Return the [x, y] coordinate for the center point of the cell that contains the specified text.  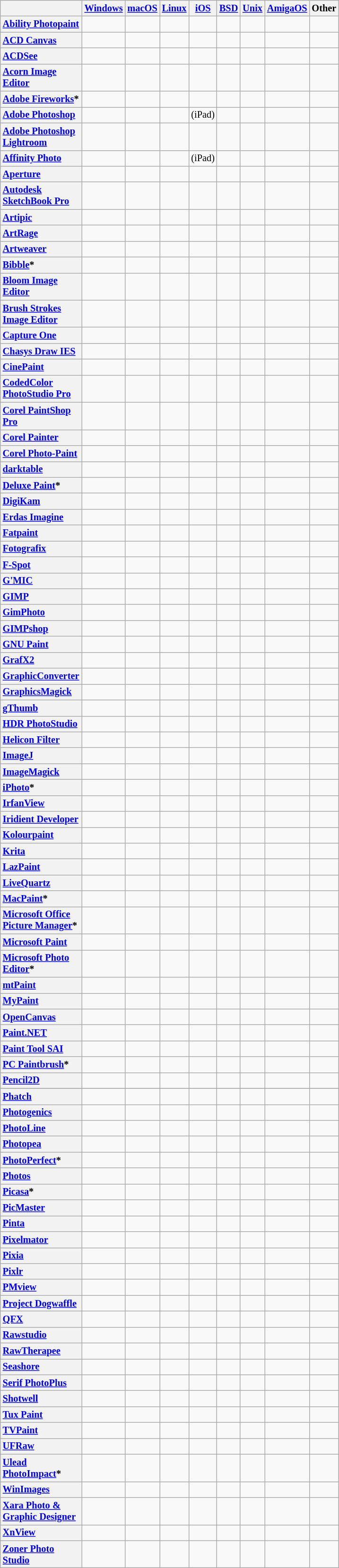
Photopea [42, 1144]
Rawstudio [42, 1335]
Ability Photopaint [42, 24]
Ulead PhotoImpact* [42, 1468]
Seashore [42, 1367]
Phatch [42, 1096]
Erdas Imagine [42, 517]
Shotwell [42, 1398]
Tux Paint [42, 1414]
Unix [252, 8]
GNU Paint [42, 644]
WinImages [42, 1490]
Adobe Photoshop [42, 115]
Corel PaintShop Pro [42, 416]
GraphicsMagick [42, 692]
Adobe Fireworks* [42, 99]
Paint.NET [42, 1033]
ImageMagick [42, 772]
Kolourpaint [42, 835]
ACD Canvas [42, 40]
Brush Strokes Image Editor [42, 314]
LazPaint [42, 867]
ImageJ [42, 756]
Capture One [42, 335]
LiveQuartz [42, 883]
MyPaint [42, 1001]
Helicon Filter [42, 740]
Microsoft Office Picture Manager* [42, 920]
Pixelmator [42, 1240]
Xara Photo & Graphic Designer [42, 1511]
Serif PhotoPlus [42, 1383]
Microsoft Photo Editor* [42, 964]
Microsoft Paint [42, 942]
Linux [174, 8]
OpenCanvas [42, 1017]
Bibble* [42, 265]
Artweaver [42, 249]
iOS [203, 8]
PMview [42, 1287]
Fotografix [42, 549]
RawTherapee [42, 1351]
Chasys Draw IES [42, 351]
mtPaint [42, 985]
TVPaint [42, 1430]
Pixia [42, 1256]
UFRaw [42, 1446]
MacPaint* [42, 899]
Zoner Photo Studio [42, 1554]
AmigaOS [287, 8]
F-Spot [42, 565]
Photogenics [42, 1112]
CinePaint [42, 367]
Artipic [42, 217]
Pixlr [42, 1271]
Photos [42, 1176]
CodedColor PhotoStudio Pro [42, 388]
Picasa* [42, 1192]
Krita [42, 851]
Aperture [42, 174]
Fatpaint [42, 533]
HDR PhotoStudio [42, 724]
Pencil2D [42, 1080]
XnView [42, 1533]
GimPhoto [42, 612]
Corel Painter [42, 438]
Project Dogwaffle [42, 1303]
IrfanView [42, 803]
G'MIC [42, 581]
Autodesk SketchBook Pro [42, 196]
ACDSee [42, 56]
Pinta [42, 1223]
iPhoto* [42, 787]
GraphicConverter [42, 676]
gThumb [42, 708]
Affinity Photo [42, 158]
DigiKam [42, 501]
Deluxe Paint* [42, 485]
Iridient Developer [42, 819]
Corel Photo-Paint [42, 453]
Paint Tool SAI [42, 1049]
PC Paintbrush* [42, 1065]
PhotoPerfect* [42, 1160]
darktable [42, 469]
Acorn Image Editor [42, 78]
ArtRage [42, 233]
PhotoLine [42, 1128]
Bloom Image Editor [42, 286]
Other [324, 8]
GIMPshop [42, 629]
Adobe Photoshop Lightroom [42, 137]
PicMaster [42, 1208]
Windows [104, 8]
GrafX2 [42, 660]
macOS [142, 8]
BSD [229, 8]
GIMP [42, 596]
QFX [42, 1319]
